Output the (x, y) coordinate of the center of the cell containing the given text.  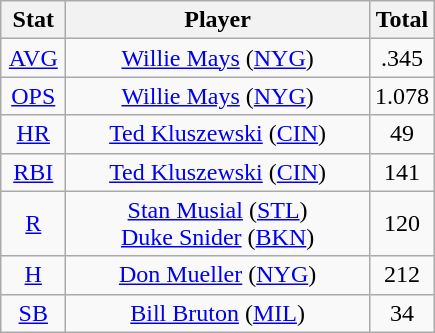
SB (34, 313)
34 (402, 313)
141 (402, 172)
Stat (34, 20)
Total (402, 20)
Stan Musial (STL)Duke Snider (BKN) (218, 224)
Player (218, 20)
AVG (34, 58)
HR (34, 134)
H (34, 275)
120 (402, 224)
R (34, 224)
RBI (34, 172)
212 (402, 275)
OPS (34, 96)
1.078 (402, 96)
49 (402, 134)
.345 (402, 58)
Bill Bruton (MIL) (218, 313)
Don Mueller (NYG) (218, 275)
